Search for the cell housing the specified text and yield its (x, y) center coordinate. 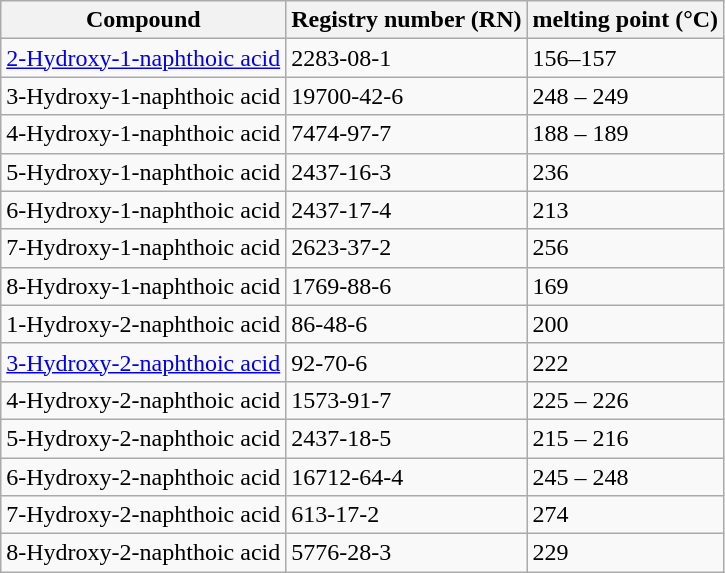
3-Hydroxy-2-naphthoic acid (144, 362)
6-Hydroxy-2-naphthoic acid (144, 477)
222 (626, 362)
256 (626, 248)
92-70-6 (406, 362)
2437-17-4 (406, 210)
225 – 226 (626, 400)
2437-16-3 (406, 172)
7-Hydroxy-1-naphthoic acid (144, 248)
5-Hydroxy-1-naphthoic acid (144, 172)
melting point (°C) (626, 20)
4-Hydroxy-1-naphthoic acid (144, 134)
1573-91-7 (406, 400)
2623-37-2 (406, 248)
6-Hydroxy-1-naphthoic acid (144, 210)
229 (626, 553)
156–157 (626, 58)
2283-08-1 (406, 58)
3-Hydroxy-1-naphthoic acid (144, 96)
5-Hydroxy-2-naphthoic acid (144, 438)
188 – 189 (626, 134)
169 (626, 286)
613-17-2 (406, 515)
4-Hydroxy-2-naphthoic acid (144, 400)
7-Hydroxy-2-naphthoic acid (144, 515)
8-Hydroxy-1-naphthoic acid (144, 286)
7474-97-7 (406, 134)
200 (626, 324)
2437-18-5 (406, 438)
2-Hydroxy-1-naphthoic acid (144, 58)
213 (626, 210)
1-Hydroxy-2-naphthoic acid (144, 324)
236 (626, 172)
8-Hydroxy-2-naphthoic acid (144, 553)
16712-64-4 (406, 477)
Registry number (RN) (406, 20)
274 (626, 515)
245 – 248 (626, 477)
5776-28-3 (406, 553)
19700-42-6 (406, 96)
Compound (144, 20)
248 – 249 (626, 96)
1769-88-6 (406, 286)
86-48-6 (406, 324)
215 – 216 (626, 438)
